Search for the cell housing the specified text and yield its (X, Y) center coordinate. 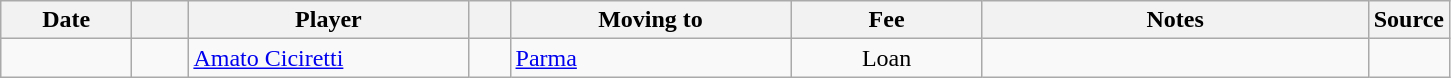
Source (1408, 20)
Loan (886, 58)
Amato Ciciretti (328, 58)
Fee (886, 20)
Date (66, 20)
Parma (650, 58)
Moving to (650, 20)
Player (328, 20)
Notes (1175, 20)
